Search for the cell housing the specified text and yield its (x, y) center coordinate. 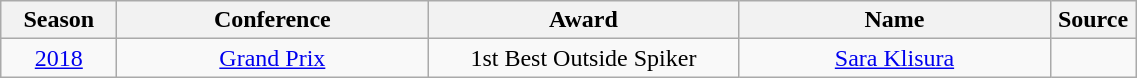
Source (1093, 20)
2018 (59, 58)
Season (59, 20)
Sara Klisura (894, 58)
Conference (272, 20)
Award (584, 20)
1st Best Outside Spiker (584, 58)
Name (894, 20)
Grand Prix (272, 58)
